Extract the [x, y] coordinate from the center of the cell holding the provided text.  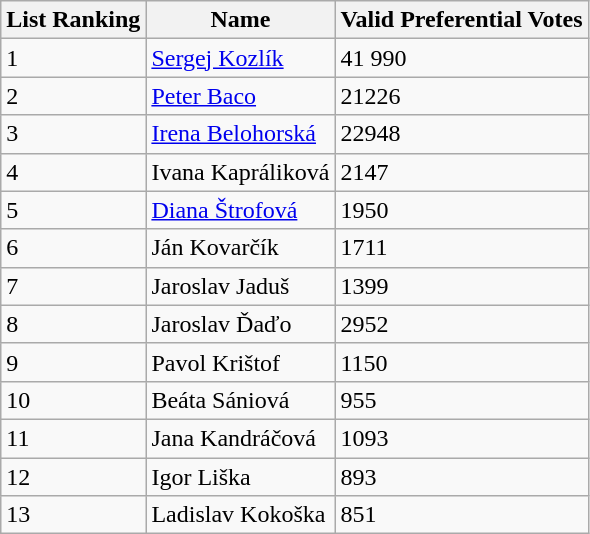
1 [74, 58]
Irena Belohorská [240, 134]
1399 [462, 286]
893 [462, 477]
Valid Preferential Votes [462, 20]
2 [74, 96]
Diana Štrofová [240, 210]
Igor Liška [240, 477]
21226 [462, 96]
Jaroslav Ďaďo [240, 324]
3 [74, 134]
5 [74, 210]
1093 [462, 438]
851 [462, 515]
1950 [462, 210]
13 [74, 515]
41 990 [462, 58]
Jaroslav Jaduš [240, 286]
4 [74, 172]
Sergej Kozlík [240, 58]
11 [74, 438]
2952 [462, 324]
Name [240, 20]
7 [74, 286]
8 [74, 324]
2147 [462, 172]
Ivana Kapráliková [240, 172]
1711 [462, 248]
1150 [462, 362]
10 [74, 400]
Peter Baco [240, 96]
Pavol Krištof [240, 362]
9 [74, 362]
Ladislav Kokoška [240, 515]
Jana Kandráčová [240, 438]
12 [74, 477]
6 [74, 248]
955 [462, 400]
List Ranking [74, 20]
Ján Kovarčík [240, 248]
22948 [462, 134]
Beáta Sániová [240, 400]
